For the text-containing cell, return its midpoint in [X, Y] coordinate format. 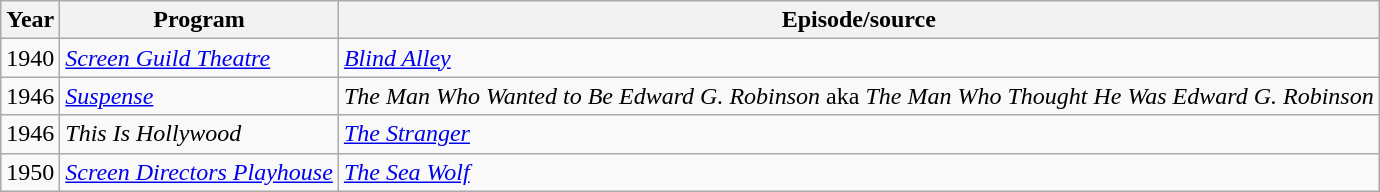
1950 [30, 172]
Screen Guild Theatre [200, 58]
The Man Who Wanted to Be Edward G. Robinson aka The Man Who Thought He Was Edward G. Robinson [858, 96]
Blind Alley [858, 58]
The Stranger [858, 134]
Suspense [200, 96]
Year [30, 20]
The Sea Wolf [858, 172]
Episode/source [858, 20]
1940 [30, 58]
Program [200, 20]
Screen Directors Playhouse [200, 172]
This Is Hollywood [200, 134]
